From the cell containing the given text, extract its center point as (x, y) coordinate. 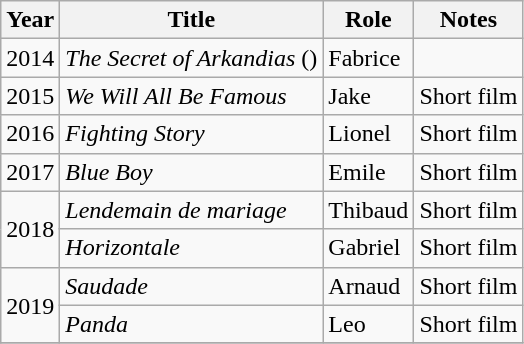
2014 (30, 58)
Lionel (368, 134)
Fighting Story (192, 134)
Jake (368, 96)
2018 (30, 229)
2015 (30, 96)
Title (192, 20)
Notes (468, 20)
Gabriel (368, 248)
We Will All Be Famous (192, 96)
The Secret of Arkandias () (192, 58)
Thibaud (368, 210)
Emile (368, 172)
Panda (192, 324)
2019 (30, 305)
Saudade (192, 286)
Year (30, 20)
Lendemain de mariage (192, 210)
Leo (368, 324)
Fabrice (368, 58)
Arnaud (368, 286)
Blue Boy (192, 172)
Role (368, 20)
2017 (30, 172)
2016 (30, 134)
Horizontale (192, 248)
